Search for the cell housing the specified text and yield its [X, Y] center coordinate. 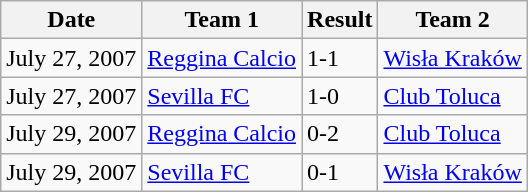
0-1 [340, 172]
1-0 [340, 96]
1-1 [340, 58]
Team 2 [452, 20]
Team 1 [222, 20]
Result [340, 20]
Date [72, 20]
0-2 [340, 134]
